Identify which cell holds the provided text, then report its [X, Y] central coordinate. 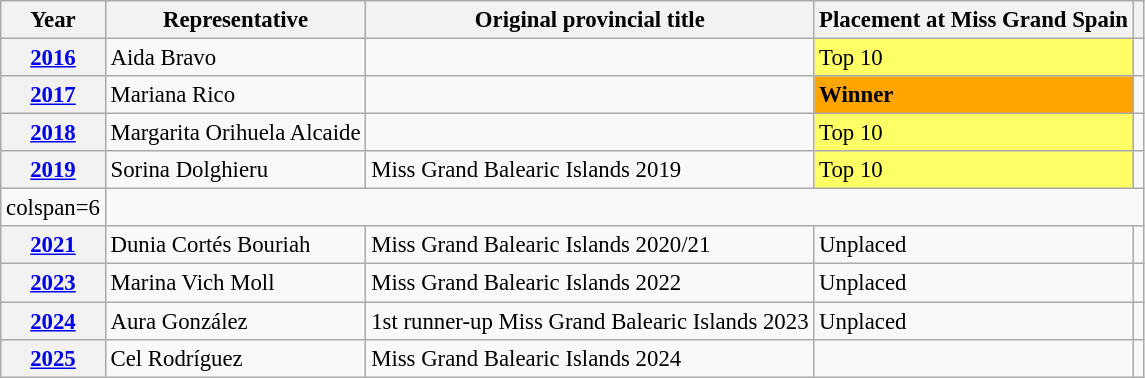
Cel Rodríguez [236, 358]
2019 [53, 170]
2018 [53, 133]
Margarita Orihuela Alcaide [236, 133]
Mariana Rico [236, 95]
colspan=6 [53, 208]
Miss Grand Balearic Islands 2020/21 [590, 245]
2017 [53, 95]
Representative [236, 20]
2024 [53, 321]
Aura González [236, 321]
2025 [53, 358]
Placement at Miss Grand Spain [974, 20]
Sorina Dolghieru [236, 170]
Aida Bravo [236, 58]
Winner [974, 95]
2023 [53, 283]
2021 [53, 245]
Dunia Cortés Bouriah [236, 245]
2016 [53, 58]
1st runner-up Miss Grand Balearic Islands 2023 [590, 321]
Miss Grand Balearic Islands 2022 [590, 283]
Miss Grand Balearic Islands 2024 [590, 358]
Year [53, 20]
Original provincial title [590, 20]
Miss Grand Balearic Islands 2019 [590, 170]
Marina Vich Moll [236, 283]
